For the text-containing cell, return its midpoint in (X, Y) coordinate format. 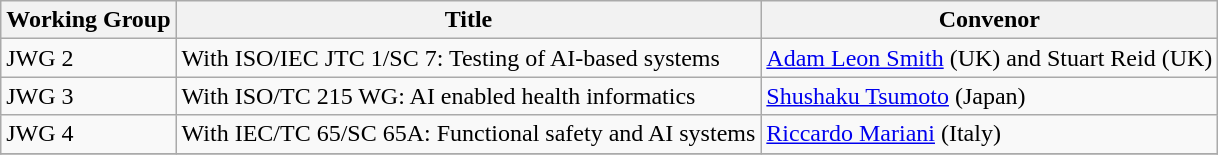
JWG 4 (88, 134)
Riccardo Mariani (Italy) (990, 134)
Working Group (88, 20)
Shushaku Tsumoto (Japan) (990, 96)
Adam Leon Smith (UK) and Stuart Reid (UK) (990, 58)
With ISO/IEC JTC 1/SC 7: Testing of AI-based systems (468, 58)
Title (468, 20)
Convenor (990, 20)
With IEC/TC 65/SC 65A: Functional safety and AI systems (468, 134)
With ISO/TC 215 WG: AI enabled health informatics (468, 96)
JWG 3 (88, 96)
JWG 2 (88, 58)
